Search for the cell housing the specified text and yield its (X, Y) center coordinate. 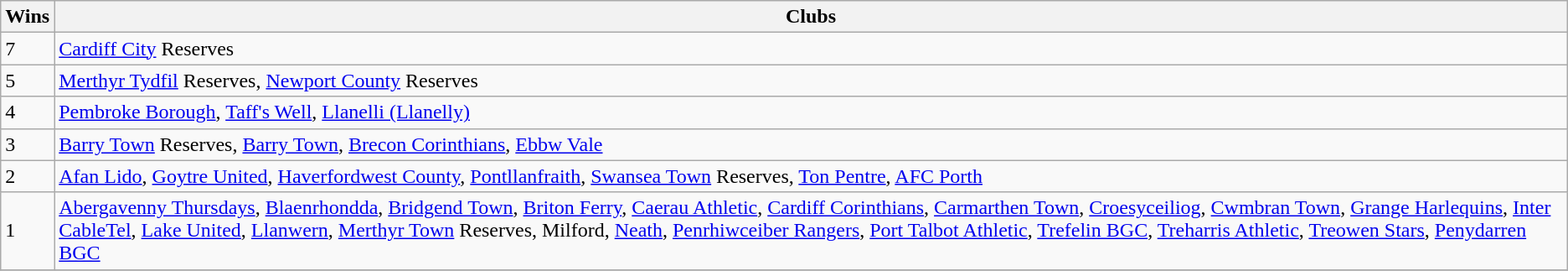
7 (28, 49)
Barry Town Reserves, Barry Town, Brecon Corinthians, Ebbw Vale (811, 144)
5 (28, 81)
Cardiff City Reserves (811, 49)
3 (28, 144)
Pembroke Borough, Taff's Well, Llanelli (Llanelly) (811, 112)
Merthyr Tydfil Reserves, Newport County Reserves (811, 81)
1 (28, 231)
Wins (28, 17)
4 (28, 112)
Clubs (811, 17)
Afan Lido, Goytre United, Haverfordwest County, Pontllanfraith, Swansea Town Reserves, Ton Pentre, AFC Porth (811, 176)
2 (28, 176)
